Detect which cell encompasses the target text, then output its (X, Y) center coordinate. 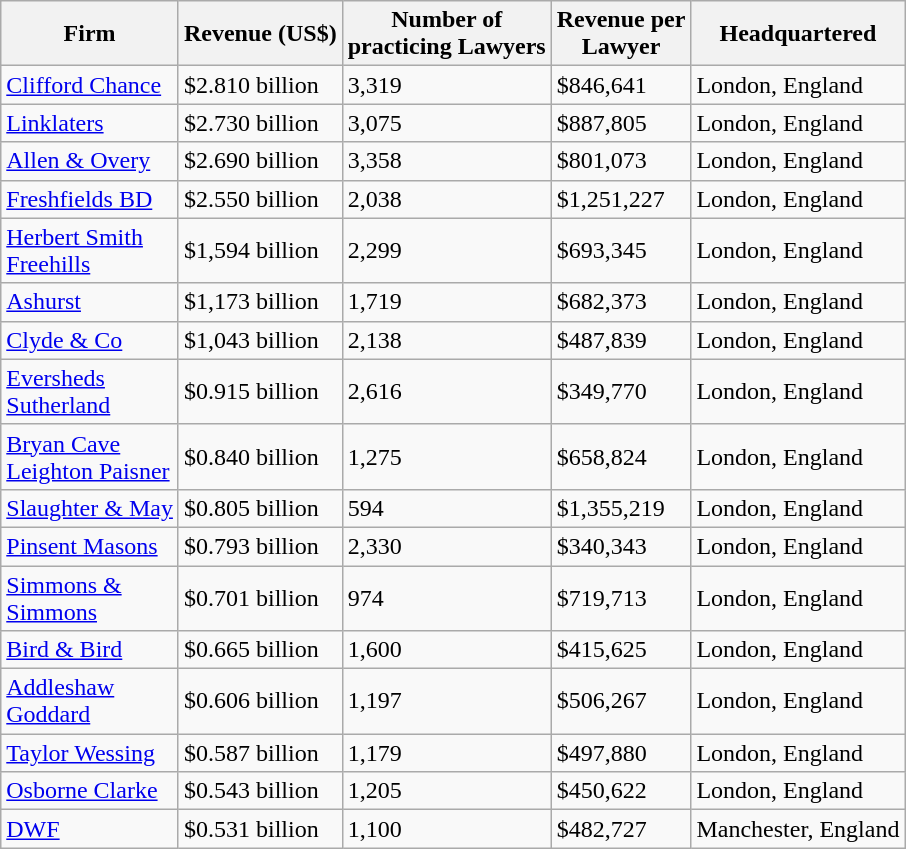
Pinsent Masons (90, 546)
Simmons &Simmons (90, 598)
$693,345 (621, 250)
$2.810 billion (260, 85)
2,330 (446, 546)
EvershedsSutherland (90, 392)
$487,839 (621, 340)
$719,713 (621, 598)
1,179 (446, 753)
$1,355,219 (621, 508)
2,299 (446, 250)
$340,343 (621, 546)
$801,073 (621, 161)
$1,251,227 (621, 199)
3,358 (446, 161)
$0.793 billion (260, 546)
1,719 (446, 302)
Allen & Overy (90, 161)
Slaughter & May (90, 508)
Revenue perLawyer (621, 34)
$0.587 billion (260, 753)
$658,824 (621, 456)
$887,805 (621, 123)
Bryan CaveLeighton Paisner (90, 456)
$2.730 billion (260, 123)
Headquartered (798, 34)
$0.915 billion (260, 392)
$349,770 (621, 392)
$0.606 billion (260, 702)
Bird & Bird (90, 650)
$415,625 (621, 650)
Linklaters (90, 123)
$682,373 (621, 302)
AddleshawGoddard (90, 702)
1,100 (446, 829)
$0.701 billion (260, 598)
$0.665 billion (260, 650)
$2.550 billion (260, 199)
$497,880 (621, 753)
Freshfields BD (90, 199)
2,616 (446, 392)
DWF (90, 829)
$846,641 (621, 85)
$0.531 billion (260, 829)
Taylor Wessing (90, 753)
3,075 (446, 123)
$450,622 (621, 791)
2,038 (446, 199)
2,138 (446, 340)
$506,267 (621, 702)
$0.805 billion (260, 508)
$0.840 billion (260, 456)
1,600 (446, 650)
Osborne Clarke (90, 791)
Herbert SmithFreehills (90, 250)
1,205 (446, 791)
1,275 (446, 456)
594 (446, 508)
Manchester, England (798, 829)
$482,727 (621, 829)
$1,043 billion (260, 340)
3,319 (446, 85)
Clifford Chance (90, 85)
974 (446, 598)
Ashurst (90, 302)
$1,594 billion (260, 250)
Revenue (US$) (260, 34)
Number ofpracticing Lawyers (446, 34)
1,197 (446, 702)
Clyde & Co (90, 340)
Firm (90, 34)
$0.543 billion (260, 791)
$2.690 billion (260, 161)
$1,173 billion (260, 302)
